Identify which cell holds the provided text, then report its (x, y) central coordinate. 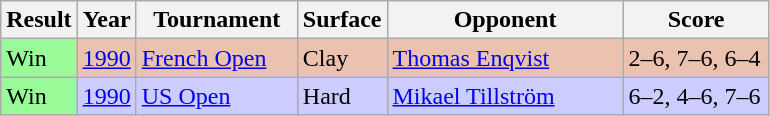
US Open (216, 96)
Score (696, 20)
6–2, 4–6, 7–6 (696, 96)
Clay (342, 58)
Thomas Enqvist (505, 58)
Hard (342, 96)
Result (39, 20)
2–6, 7–6, 6–4 (696, 58)
Opponent (505, 20)
Year (106, 20)
Surface (342, 20)
French Open (216, 58)
Mikael Tillström (505, 96)
Tournament (216, 20)
